Return the (x, y) coordinate for the center point of the cell that contains the specified text.  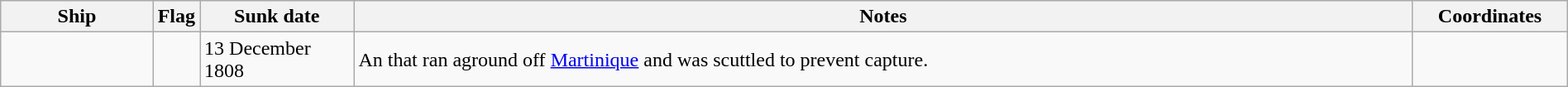
Notes (883, 17)
An that ran aground off Martinique and was scuttled to prevent capture. (883, 60)
Ship (77, 17)
Sunk date (277, 17)
Flag (176, 17)
Coordinates (1490, 17)
13 December 1808 (277, 60)
